From the cell containing the given text, extract its center point as [X, Y] coordinate. 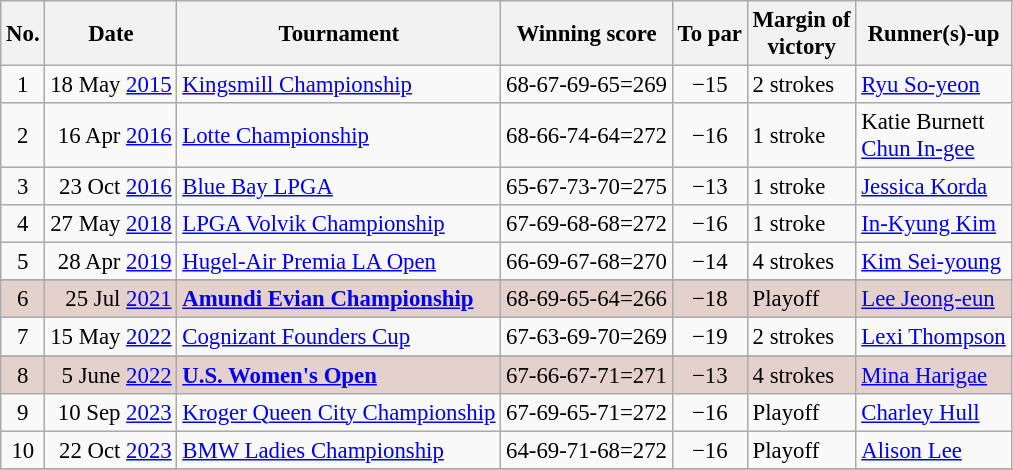
68-66-74-64=272 [587, 136]
Lexi Thompson [934, 337]
−14 [710, 262]
10 Sep 2023 [111, 412]
10 [23, 450]
22 Oct 2023 [111, 450]
Margin ofvictory [802, 34]
Amundi Evian Championship [339, 299]
25 Jul 2021 [111, 299]
Kingsmill Championship [339, 85]
To par [710, 34]
Date [111, 34]
5 [23, 262]
Katie Burnett Chun In-gee [934, 136]
Charley Hull [934, 412]
U.S. Women's Open [339, 375]
BMW Ladies Championship [339, 450]
4 [23, 224]
Lotte Championship [339, 136]
28 Apr 2019 [111, 262]
3 [23, 187]
LPGA Volvik Championship [339, 224]
−15 [710, 85]
Blue Bay LPGA [339, 187]
67-69-68-68=272 [587, 224]
6 [23, 299]
Cognizant Founders Cup [339, 337]
67-69-65-71=272 [587, 412]
8 [23, 375]
No. [23, 34]
68-67-69-65=269 [587, 85]
Mina Harigae [934, 375]
Lee Jeong-eun [934, 299]
66-69-67-68=270 [587, 262]
9 [23, 412]
64-69-71-68=272 [587, 450]
Jessica Korda [934, 187]
Kim Sei-young [934, 262]
18 May 2015 [111, 85]
67-63-69-70=269 [587, 337]
2 [23, 136]
Tournament [339, 34]
Alison Lee [934, 450]
68-69-65-64=266 [587, 299]
Ryu So-yeon [934, 85]
1 [23, 85]
Runner(s)-up [934, 34]
15 May 2022 [111, 337]
Winning score [587, 34]
7 [23, 337]
16 Apr 2016 [111, 136]
Kroger Queen City Championship [339, 412]
−18 [710, 299]
5 June 2022 [111, 375]
67-66-67-71=271 [587, 375]
−19 [710, 337]
27 May 2018 [111, 224]
In-Kyung Kim [934, 224]
23 Oct 2016 [111, 187]
Hugel-Air Premia LA Open [339, 262]
65-67-73-70=275 [587, 187]
